Output the (x, y) coordinate of the center of the cell containing the given text.  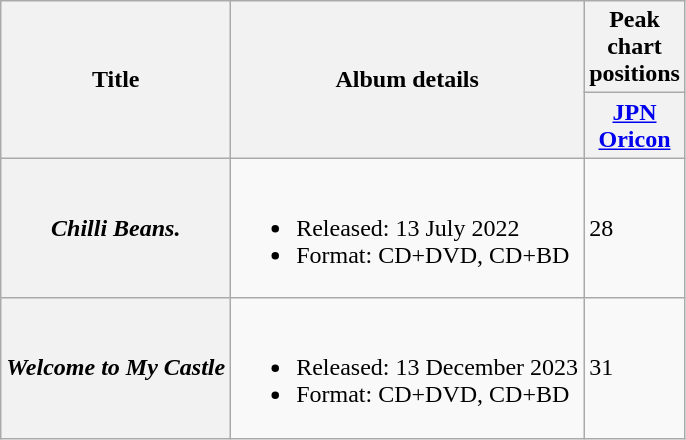
Album details (408, 80)
Released: 13 July 2022Format: CD+DVD, CD+BD (408, 228)
Chilli Beans. (116, 228)
31 (635, 368)
Released: 13 December 2023Format: CD+DVD, CD+BD (408, 368)
JPNOricon (635, 126)
Peakchartpositions (635, 47)
Welcome to My Castle (116, 368)
Title (116, 80)
28 (635, 228)
